Scan for the cell matching the given text and deliver its (X, Y) coordinate at center. 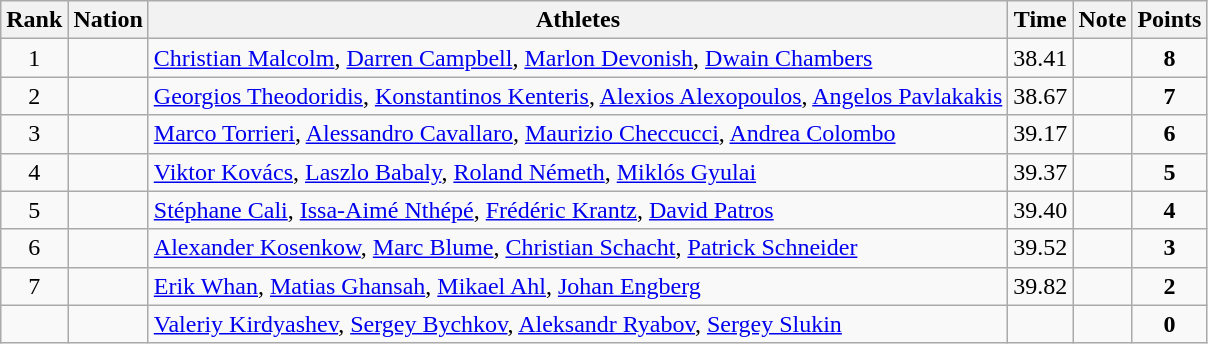
Points (1170, 20)
39.17 (1040, 134)
Marco Torrieri, Alessandro Cavallaro, Maurizio Checcucci, Andrea Colombo (578, 134)
Viktor Kovács, Laszlo Babaly, Roland Németh, Miklós Gyulai (578, 172)
Erik Whan, Matias Ghansah, Mikael Ahl, Johan Engberg (578, 286)
Time (1040, 20)
Nation (108, 20)
Valeriy Kirdyashev, Sergey Bychkov, Aleksandr Ryabov, Sergey Slukin (578, 324)
0 (1170, 324)
Christian Malcolm, Darren Campbell, Marlon Devonish, Dwain Chambers (578, 58)
Note (1102, 20)
39.82 (1040, 286)
39.40 (1040, 210)
38.67 (1040, 96)
38.41 (1040, 58)
Stéphane Cali, Issa-Aimé Nthépé, Frédéric Krantz, David Patros (578, 210)
39.37 (1040, 172)
8 (1170, 58)
1 (34, 58)
Georgios Theodoridis, Konstantinos Kenteris, Alexios Alexopoulos, Angelos Pavlakakis (578, 96)
Athletes (578, 20)
Alexander Kosenkow, Marc Blume, Christian Schacht, Patrick Schneider (578, 248)
39.52 (1040, 248)
Rank (34, 20)
